Return the [X, Y] coordinate for the center point of the cell that contains the specified text.  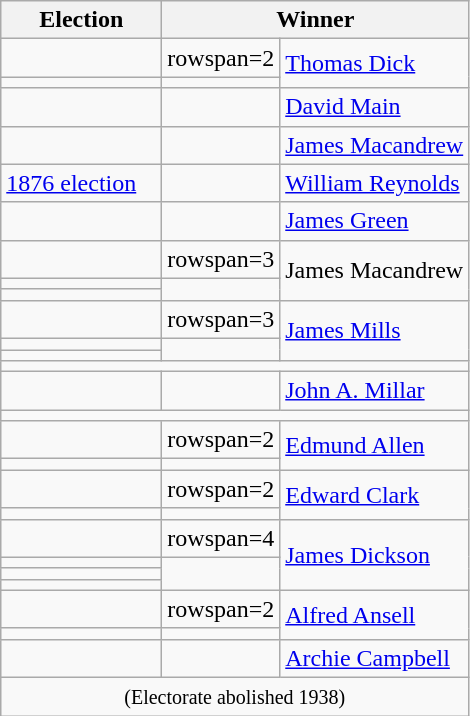
James Dickson [374, 554]
Election [82, 20]
Edward Clark [374, 494]
Archie Campbell [374, 658]
David Main [374, 107]
James Mills [374, 330]
Alfred Ansell [374, 614]
Edmund Allen [374, 446]
rowspan=4 [221, 538]
1876 election [82, 183]
(Electorate abolished 1938) [235, 696]
William Reynolds [374, 183]
Thomas Dick [374, 64]
James Green [374, 221]
John A. Millar [374, 391]
Winner [316, 20]
